For the text-containing cell, return its midpoint in (X, Y) coordinate format. 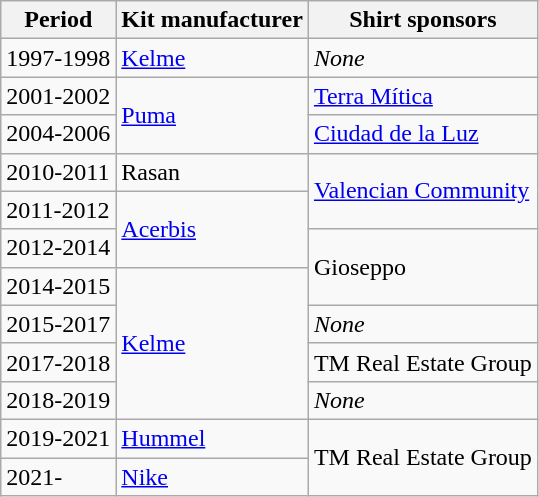
2001-2002 (58, 96)
Valencian Community (422, 191)
Rasan (212, 172)
2014-2015 (58, 286)
2017-2018 (58, 362)
2011-2012 (58, 210)
2021- (58, 477)
Gioseppo (422, 267)
Period (58, 20)
2019-2021 (58, 438)
Ciudad de la Luz (422, 134)
Acerbis (212, 229)
2004-2006 (58, 134)
Kit manufacturer (212, 20)
2015-2017 (58, 324)
Hummel (212, 438)
Shirt sponsors (422, 20)
2010-2011 (58, 172)
2012-2014 (58, 248)
Puma (212, 115)
Nike (212, 477)
2018-2019 (58, 400)
1997-1998 (58, 58)
Terra Mítica (422, 96)
